Scan for the cell matching the given text and deliver its (X, Y) coordinate at center. 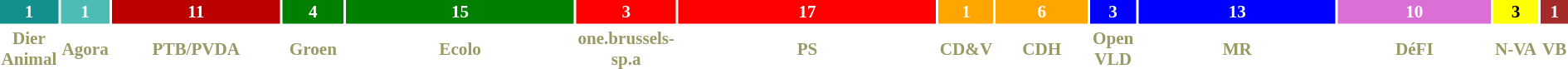
10 (1414, 12)
15 (460, 12)
6 (1042, 12)
11 (196, 12)
17 (808, 12)
4 (313, 12)
13 (1237, 12)
